Capture the cell that displays the provided text and extract its (x, y) central coordinate. 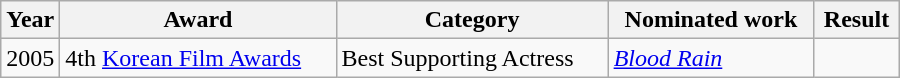
Year (30, 20)
Category (472, 20)
Result (857, 20)
Award (198, 20)
4th Korean Film Awards (198, 58)
Best Supporting Actress (472, 58)
Blood Rain (711, 58)
Nominated work (711, 20)
2005 (30, 58)
